Output the (x, y) coordinate of the center of the cell containing the given text.  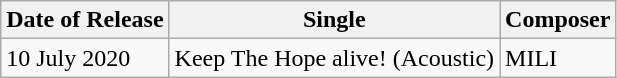
Keep The Hope alive! (Acoustic) (334, 58)
MILI (558, 58)
Composer (558, 20)
Date of Release (85, 20)
Single (334, 20)
10 July 2020 (85, 58)
